Provide the [X, Y] coordinate of the cell's center where the given text is located.  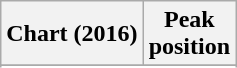
Chart (2016) [72, 34]
Peak position [189, 34]
